Extract the [x, y] coordinate from the center of the cell holding the provided text.  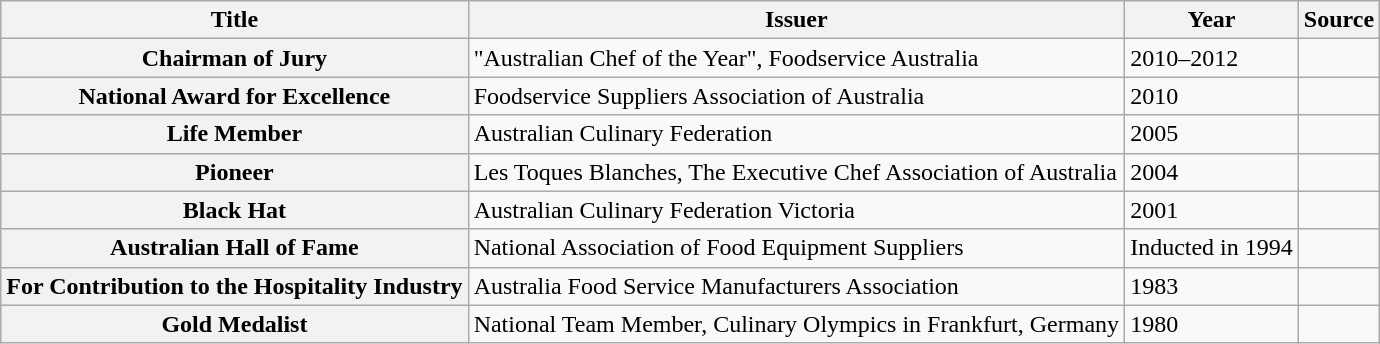
Gold Medalist [234, 324]
Year [1212, 20]
2004 [1212, 172]
Les Toques Blanches, The Executive Chef Association of Australia [796, 172]
Pioneer [234, 172]
2005 [1212, 134]
1983 [1212, 286]
National Award for Excellence [234, 96]
Source [1338, 20]
2010–2012 [1212, 58]
Australian Culinary Federation [796, 134]
2001 [1212, 210]
Inducted in 1994 [1212, 248]
Foodservice Suppliers Association of Australia [796, 96]
2010 [1212, 96]
National Team Member, Culinary Olympics in Frankfurt, Germany [796, 324]
Australia Food Service Manufacturers Association [796, 286]
Chairman of Jury [234, 58]
1980 [1212, 324]
Issuer [796, 20]
National Association of Food Equipment Suppliers [796, 248]
Title [234, 20]
Australian Hall of Fame [234, 248]
For Contribution to the Hospitality Industry [234, 286]
Life Member [234, 134]
"Australian Chef of the Year", Foodservice Australia [796, 58]
Black Hat [234, 210]
Australian Culinary Federation Victoria [796, 210]
